Detect which cell encompasses the target text, then output its [X, Y] center coordinate. 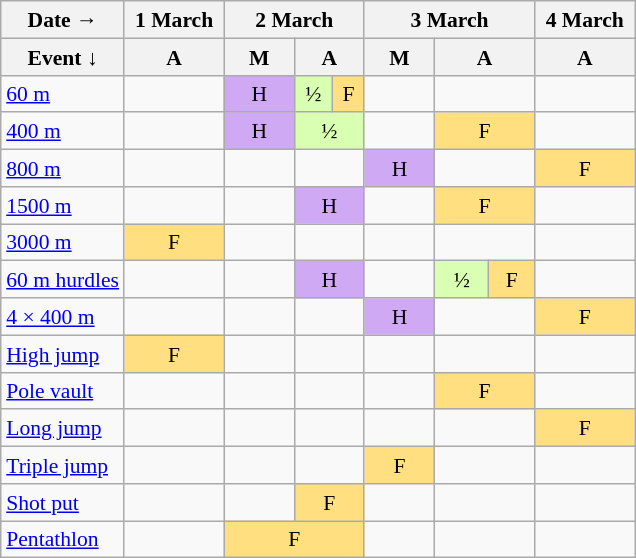
Event ↓ [62, 56]
Date → [62, 20]
Shot put [62, 502]
1500 m [62, 204]
High jump [62, 354]
60 m hurdles [62, 280]
Long jump [62, 428]
3 March [449, 20]
400 m [62, 130]
2 March [294, 20]
Pole vault [62, 390]
1 March [174, 20]
4 March [585, 20]
3000 m [62, 242]
60 m [62, 94]
800 m [62, 168]
4 × 400 m [62, 316]
Triple jump [62, 464]
Pentathlon [62, 538]
